Return the (X, Y) coordinate for the center point of the cell that contains the specified text.  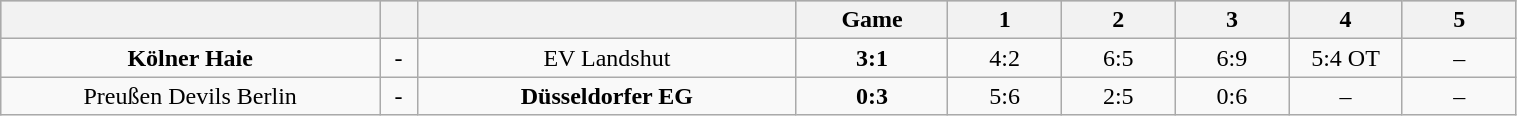
3 (1232, 20)
1 (1005, 20)
2:5 (1118, 96)
6:9 (1232, 58)
0:3 (872, 96)
0:6 (1232, 96)
4:2 (1005, 58)
3:1 (872, 58)
5:4 OT (1346, 58)
Düsseldorfer EG (606, 96)
4 (1346, 20)
5 (1459, 20)
Kölner Haie (190, 58)
Preußen Devils Berlin (190, 96)
EV Landshut (606, 58)
2 (1118, 20)
6:5 (1118, 58)
5:6 (1005, 96)
Game (872, 20)
